Determine the (x, y) coordinate at the center of the cell enclosing the given text.  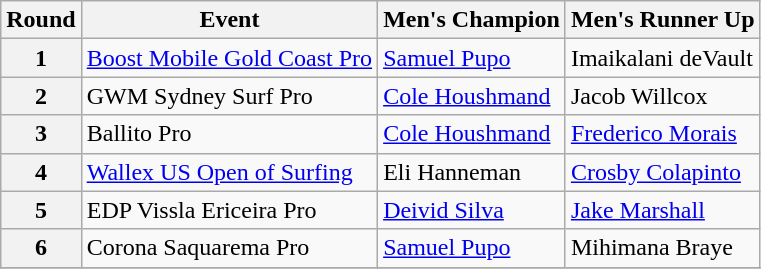
Deivid Silva (472, 210)
5 (41, 210)
EDP Vissla Ericeira Pro (229, 210)
Crosby Colapinto (662, 172)
Imaikalani deVault (662, 58)
2 (41, 96)
GWM Sydney Surf Pro (229, 96)
Ballito Pro (229, 134)
Round (41, 20)
3 (41, 134)
1 (41, 58)
Men's Runner Up (662, 20)
Men's Champion (472, 20)
Boost Mobile Gold Coast Pro (229, 58)
Frederico Morais (662, 134)
Corona Saquarema Pro (229, 248)
Wallex US Open of Surfing (229, 172)
Jacob Willcox (662, 96)
6 (41, 248)
Event (229, 20)
Mihimana Braye (662, 248)
Jake Marshall (662, 210)
4 (41, 172)
Eli Hanneman (472, 172)
